Search for the cell housing the specified text and yield its [X, Y] center coordinate. 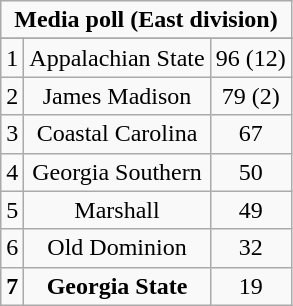
6 [12, 248]
4 [12, 172]
Appalachian State [117, 58]
Old Dominion [117, 248]
1 [12, 58]
2 [12, 96]
49 [250, 210]
32 [250, 248]
79 (2) [250, 96]
Media poll (East division) [146, 20]
5 [12, 210]
Coastal Carolina [117, 134]
3 [12, 134]
96 (12) [250, 58]
67 [250, 134]
Marshall [117, 210]
7 [12, 286]
James Madison [117, 96]
Georgia Southern [117, 172]
Georgia State [117, 286]
50 [250, 172]
19 [250, 286]
